Determine the (x, y) coordinate at the center of the cell enclosing the given text.  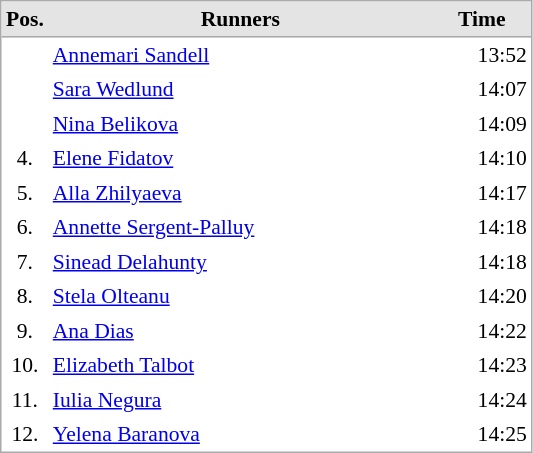
14:20 (482, 296)
14:10 (482, 158)
Elizabeth Talbot (240, 365)
Annette Sergent-Palluy (240, 227)
14:25 (482, 434)
11. (26, 399)
8. (26, 296)
Stela Olteanu (240, 296)
10. (26, 365)
14:23 (482, 365)
Yelena Baranova (240, 434)
4. (26, 158)
14:24 (482, 399)
9. (26, 331)
12. (26, 434)
13:52 (482, 55)
Runners (240, 20)
14:07 (482, 89)
14:17 (482, 193)
Annemari Sandell (240, 55)
5. (26, 193)
Sara Wedlund (240, 89)
Ana Dias (240, 331)
Time (482, 20)
Iulia Negura (240, 399)
6. (26, 227)
14:22 (482, 331)
Alla Zhilyaeva (240, 193)
Pos. (26, 20)
7. (26, 261)
Elene Fidatov (240, 158)
14:09 (482, 123)
Sinead Delahunty (240, 261)
Nina Belikova (240, 123)
